Capture the cell that displays the provided text and extract its (X, Y) central coordinate. 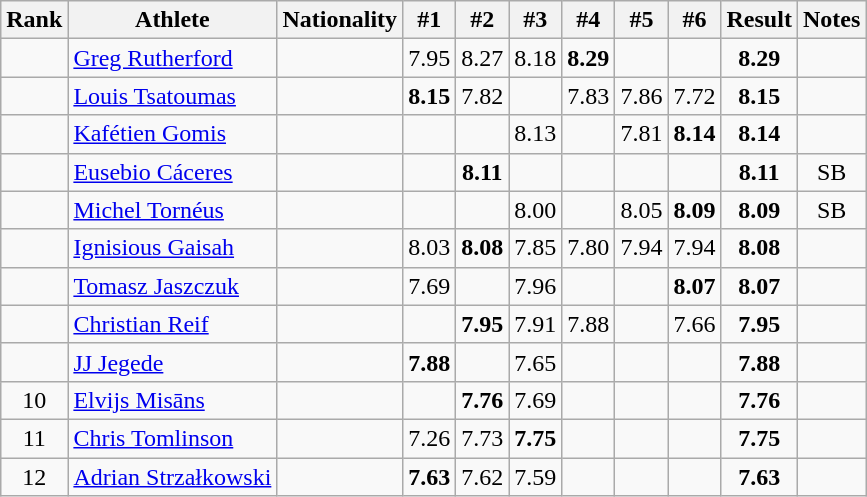
#2 (482, 20)
7.83 (588, 96)
Eusebio Cáceres (172, 172)
7.86 (642, 96)
7.80 (588, 248)
8.00 (536, 210)
7.72 (694, 96)
7.62 (482, 477)
#6 (694, 20)
7.91 (536, 324)
8.13 (536, 134)
Athlete (172, 20)
#4 (588, 20)
7.85 (536, 248)
#1 (430, 20)
Result (759, 20)
Michel Tornéus (172, 210)
Louis Tsatoumas (172, 96)
Ignisious Gaisah (172, 248)
11 (34, 438)
7.65 (536, 362)
Nationality (340, 20)
7.81 (642, 134)
JJ Jegede (172, 362)
7.82 (482, 96)
Chris Tomlinson (172, 438)
Kafétien Gomis (172, 134)
7.73 (482, 438)
10 (34, 400)
8.27 (482, 58)
7.96 (536, 286)
Notes (831, 20)
7.59 (536, 477)
Adrian Strzałkowski (172, 477)
8.05 (642, 210)
Greg Rutherford (172, 58)
#3 (536, 20)
#5 (642, 20)
7.26 (430, 438)
Rank (34, 20)
8.03 (430, 248)
12 (34, 477)
Tomasz Jaszczuk (172, 286)
Christian Reif (172, 324)
Elvijs Misāns (172, 400)
8.18 (536, 58)
7.66 (694, 324)
